Return [x, y] of the center of cell containing provided text 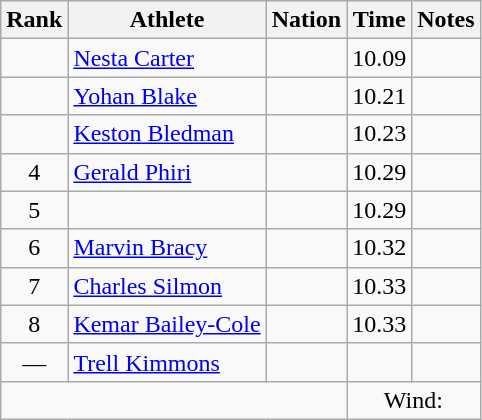
Wind: [414, 400]
8 [34, 324]
Rank [34, 20]
5 [34, 210]
10.32 [380, 248]
Nesta Carter [167, 58]
4 [34, 172]
Athlete [167, 20]
Gerald Phiri [167, 172]
Time [380, 20]
7 [34, 286]
10.23 [380, 134]
Nation [306, 20]
— [34, 362]
10.09 [380, 58]
Charles Silmon [167, 286]
Yohan Blake [167, 96]
Marvin Bracy [167, 248]
Keston Bledman [167, 134]
Kemar Bailey-Cole [167, 324]
Trell Kimmons [167, 362]
6 [34, 248]
10.21 [380, 96]
Notes [446, 20]
